Capture the cell that displays the provided text and extract its [x, y] central coordinate. 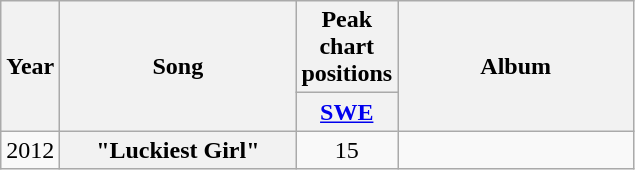
SWE [347, 112]
Song [178, 66]
Album [516, 66]
15 [347, 150]
Peak chart positions [347, 47]
Year [30, 66]
2012 [30, 150]
"Luckiest Girl" [178, 150]
